Return (X, Y) of the center of cell containing provided text 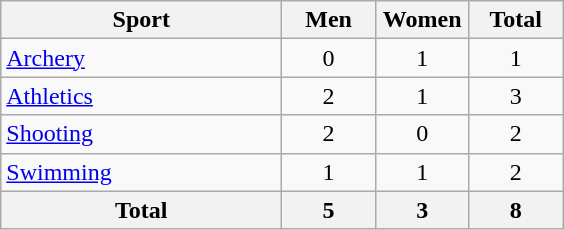
Archery (142, 58)
Sport (142, 20)
Athletics (142, 96)
Men (329, 20)
Women (422, 20)
5 (329, 210)
8 (516, 210)
Shooting (142, 134)
Swimming (142, 172)
